From the cell containing the given text, extract its center point as (X, Y) coordinate. 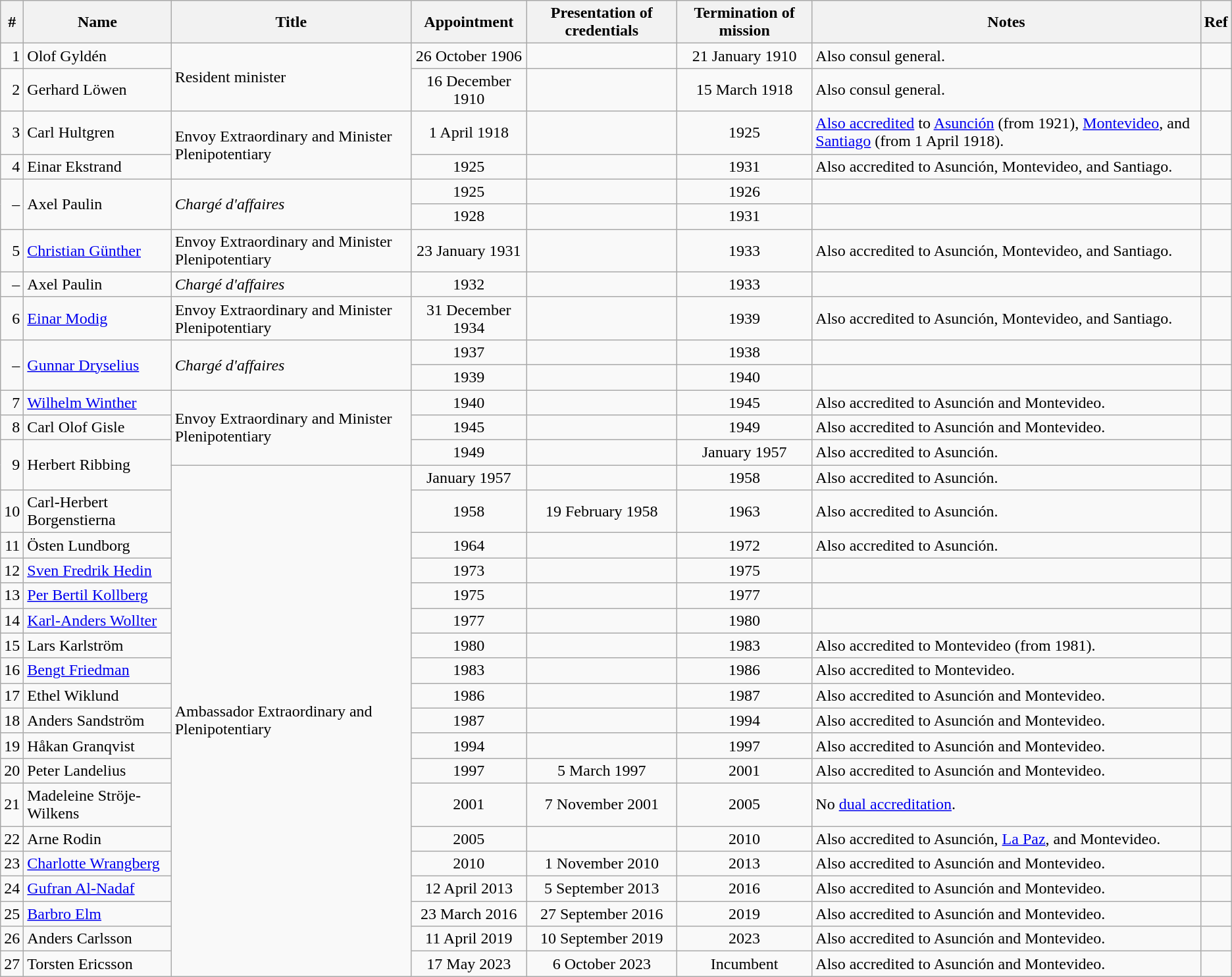
12 (12, 570)
Also accredited to Montevideo. (1006, 670)
2013 (744, 864)
Herbert Ribbing (97, 465)
Also accredited to Asunción (from 1921), Montevideo, and Santiago (from 1 April 1918). (1006, 133)
1928 (469, 216)
16 December 1910 (469, 89)
Madeleine Ströje-Wilkens (97, 804)
9 (12, 465)
26 October 1906 (469, 56)
14 (12, 620)
2023 (744, 939)
31 December 1934 (469, 318)
Einar Ekstrand (97, 166)
1926 (744, 191)
8 (12, 428)
Presentation of credentials (602, 22)
2019 (744, 914)
Name (97, 22)
Barbro Elm (97, 914)
11 (12, 545)
27 September 2016 (602, 914)
6 October 2023 (602, 964)
Sven Fredrik Hedin (97, 570)
1 (12, 56)
Karl-Anders Wollter (97, 620)
23 (12, 864)
19 (12, 745)
# (12, 22)
1932 (469, 284)
Incumbent (744, 964)
19 February 1958 (602, 512)
23 January 1931 (469, 250)
Anders Carlsson (97, 939)
13 (12, 595)
Bengt Friedman (97, 670)
Östen Lundborg (97, 545)
23 March 2016 (469, 914)
20 (12, 770)
Olof Gyldén (97, 56)
Håkan Granqvist (97, 745)
5 (12, 250)
Carl Hultgren (97, 133)
Wilhelm Winther (97, 402)
5 March 1997 (602, 770)
2 (12, 89)
Ref (1216, 22)
Resident minister (291, 78)
Torsten Ericsson (97, 964)
Anders Sandström (97, 720)
Termination of mission (744, 22)
Einar Modig (97, 318)
1937 (469, 352)
26 (12, 939)
1 April 1918 (469, 133)
1964 (469, 545)
Carl-Herbert Borgenstierna (97, 512)
2016 (744, 889)
25 (12, 914)
24 (12, 889)
1938 (744, 352)
Gerhard Löwen (97, 89)
Charlotte Wrangberg (97, 864)
15 (12, 645)
11 April 2019 (469, 939)
6 (12, 318)
Also accredited to Asunción, La Paz, and Montevideo. (1006, 839)
15 March 1918 (744, 89)
22 (12, 839)
Per Bertil Kollberg (97, 595)
Lars Karlström (97, 645)
Notes (1006, 22)
27 (12, 964)
Gufran Al-Nadaf (97, 889)
3 (12, 133)
5 September 2013 (602, 889)
Title (291, 22)
16 (12, 670)
1963 (744, 512)
Ethel Wiklund (97, 695)
1 November 2010 (602, 864)
Arne Rodin (97, 839)
Peter Landelius (97, 770)
4 (12, 166)
10 (12, 512)
Christian Günther (97, 250)
18 (12, 720)
12 April 2013 (469, 889)
Also accredited to Montevideo (from 1981). (1006, 645)
17 May 2023 (469, 964)
Gunnar Dryselius (97, 364)
7 November 2001 (602, 804)
21 January 1910 (744, 56)
No dual accreditation. (1006, 804)
7 (12, 402)
Ambassador Extraordinary and Plenipotentiary (291, 721)
1972 (744, 545)
1973 (469, 570)
10 September 2019 (602, 939)
17 (12, 695)
Appointment (469, 22)
Carl Olof Gisle (97, 428)
21 (12, 804)
